For the text-containing cell, return its midpoint in [x, y] coordinate format. 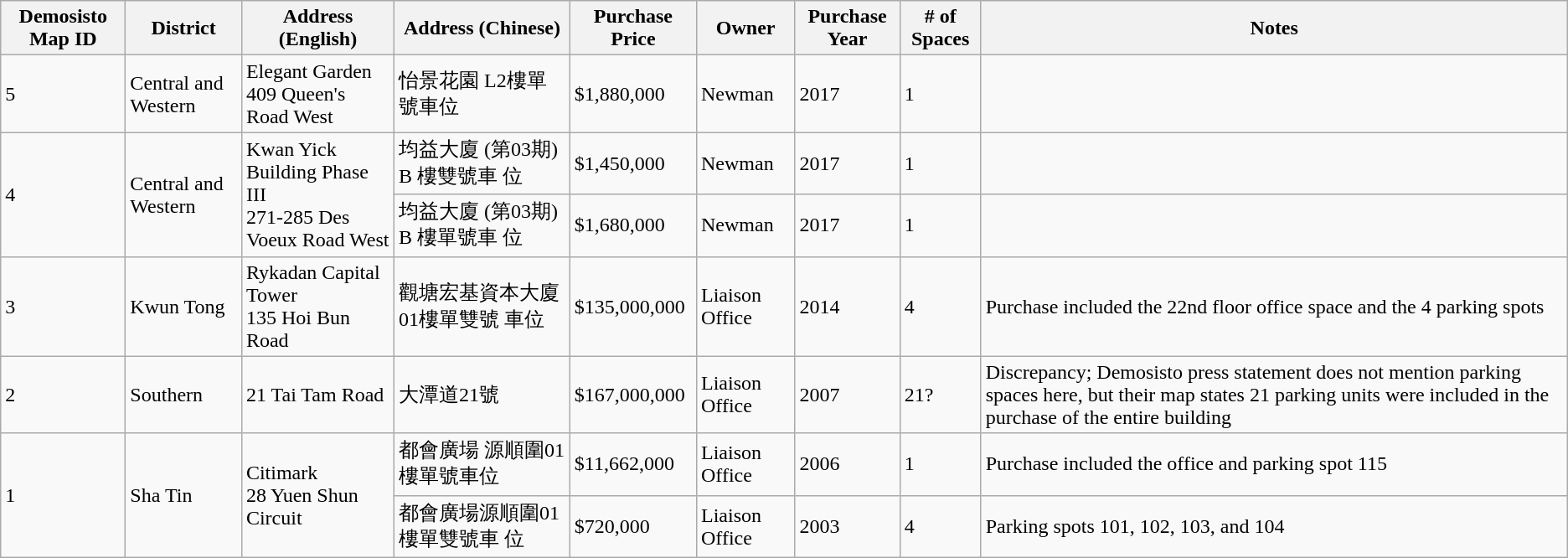
$1,880,000 [633, 94]
21? [940, 395]
$1,680,000 [633, 225]
Sha Tin [184, 495]
Purchase Year [848, 28]
$1,450,000 [633, 163]
Kwan Yick Building Phase III271-285 Des Voeux Road West [317, 194]
都會廣場源順圍01樓單雙號車 位 [482, 526]
觀塘宏基資本大廈01樓單雙號 車位 [482, 307]
Purchase included the office and parking spot 115 [1274, 464]
2014 [848, 307]
Purchase included the 22nd floor office space and the 4 parking spots [1274, 307]
怡景花園 L2樓單號車位 [482, 94]
21 Tai Tam Road [317, 395]
Notes [1274, 28]
Elegant Garden409 Queen's Road West [317, 94]
2 [64, 395]
都會廣場 源順圍01樓單號車位 [482, 464]
均益大廈 (第03期) B 樓雙號車 位 [482, 163]
$720,000 [633, 526]
Demosisto Map ID [64, 28]
Address (Chinese) [482, 28]
$11,662,000 [633, 464]
5 [64, 94]
2003 [848, 526]
Southern [184, 395]
Address (English) [317, 28]
$167,000,000 [633, 395]
Owner [745, 28]
$135,000,000 [633, 307]
2007 [848, 395]
3 [64, 307]
Kwun Tong [184, 307]
Parking spots 101, 102, 103, and 104 [1274, 526]
District [184, 28]
大潭道21號 [482, 395]
Rykadan Capital Tower135 Hoi Bun Road [317, 307]
2006 [848, 464]
Purchase Price [633, 28]
均益大廈 (第03期) B 樓單號車 位 [482, 225]
Citimark28 Yuen Shun Circuit [317, 495]
# of Spaces [940, 28]
